Return [X, Y] of the center of cell containing provided text 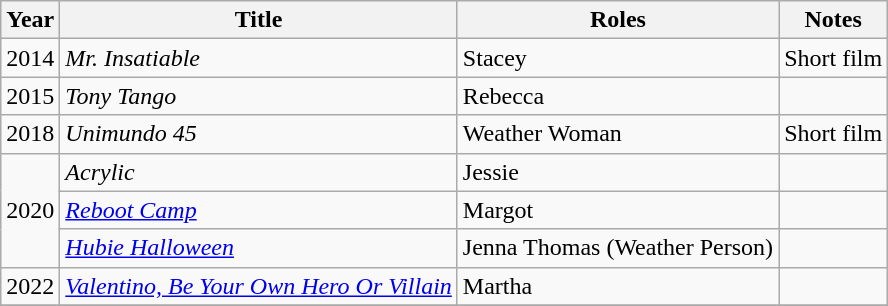
2015 [30, 96]
2014 [30, 58]
Title [259, 20]
Year [30, 20]
Rebecca [618, 96]
2018 [30, 134]
Acrylic [259, 172]
Valentino, Be Your Own Hero Or Villain [259, 286]
Mr. Insatiable [259, 58]
Margot [618, 210]
Jenna Thomas (Weather Person) [618, 248]
Reboot Camp [259, 210]
Notes [834, 20]
Weather Woman [618, 134]
Jessie [618, 172]
2022 [30, 286]
Roles [618, 20]
Unimundo 45 [259, 134]
Hubie Halloween [259, 248]
Stacey [618, 58]
Tony Tango [259, 96]
Martha [618, 286]
2020 [30, 210]
